Return [X, Y] of the center of cell containing provided text 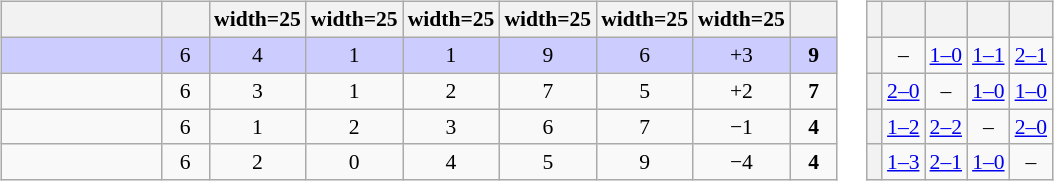
−4 [742, 162]
1–2 [904, 127]
+3 [742, 55]
0 [354, 162]
1–1 [988, 55]
−1 [742, 127]
1–3 [904, 162]
2–2 [946, 127]
+2 [742, 91]
